Find where the given text appears and provide that cell's center as (X, Y) coordinate. 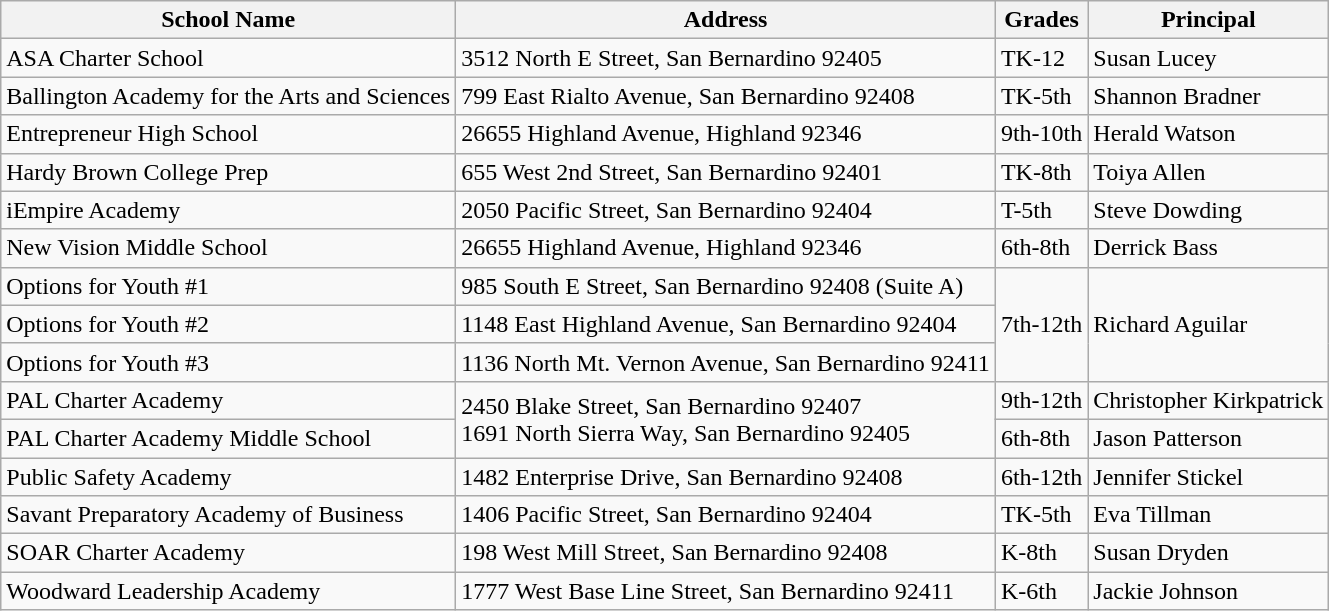
7th-12th (1041, 324)
9th-10th (1041, 134)
ASA Charter School (228, 58)
Susan Lucey (1208, 58)
1482 Enterprise Drive, San Bernardino 92408 (726, 477)
1136 North Mt. Vernon Avenue, San Bernardino 92411 (726, 362)
K-8th (1041, 553)
New Vision Middle School (228, 248)
198 West Mill Street, San Bernardino 92408 (726, 553)
Ballington Academy for the Arts and Sciences (228, 96)
SOAR Charter Academy (228, 553)
Savant Preparatory Academy of Business (228, 515)
Options for Youth #1 (228, 286)
Christopher Kirkpatrick (1208, 400)
Susan Dryden (1208, 553)
K-6th (1041, 591)
Entrepreneur High School (228, 134)
1406 Pacific Street, San Bernardino 92404 (726, 515)
Shannon Bradner (1208, 96)
Jennifer Stickel (1208, 477)
Address (726, 20)
PAL Charter Academy (228, 400)
3512 North E Street, San Bernardino 92405 (726, 58)
T-5th (1041, 210)
9th-12th (1041, 400)
Public Safety Academy (228, 477)
799 East Rialto Avenue, San Bernardino 92408 (726, 96)
Woodward Leadership Academy (228, 591)
Eva Tillman (1208, 515)
Options for Youth #2 (228, 324)
655 West 2nd Street, San Bernardino 92401 (726, 172)
2050 Pacific Street, San Bernardino 92404 (726, 210)
Principal (1208, 20)
1148 East Highland Avenue, San Bernardino 92404 (726, 324)
Derrick Bass (1208, 248)
Jason Patterson (1208, 438)
School Name (228, 20)
PAL Charter Academy Middle School (228, 438)
Toiya Allen (1208, 172)
985 South E Street, San Bernardino 92408 (Suite A) (726, 286)
Jackie Johnson (1208, 591)
2450 Blake Street, San Bernardino 92407 1691 North Sierra Way, San Bernardino 92405 (726, 419)
Richard Aguilar (1208, 324)
Herald Watson (1208, 134)
1777 West Base Line Street, San Bernardino 92411 (726, 591)
TK-12 (1041, 58)
Grades (1041, 20)
Hardy Brown College Prep (228, 172)
iEmpire Academy (228, 210)
Options for Youth #3 (228, 362)
TK-8th (1041, 172)
6th-12th (1041, 477)
Steve Dowding (1208, 210)
